Identify which cell holds the provided text, then report its [X, Y] central coordinate. 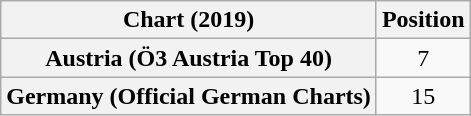
Austria (Ö3 Austria Top 40) [189, 58]
Position [423, 20]
Germany (Official German Charts) [189, 96]
7 [423, 58]
15 [423, 96]
Chart (2019) [189, 20]
